Detect which cell encompasses the target text, then output its (x, y) center coordinate. 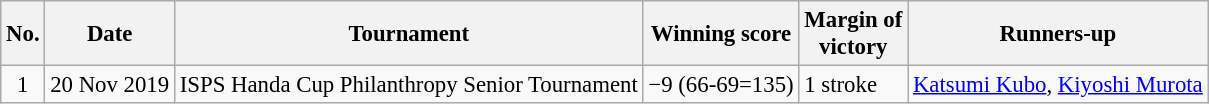
−9 (66-69=135) (721, 85)
20 Nov 2019 (110, 85)
ISPS Handa Cup Philanthropy Senior Tournament (408, 85)
Winning score (721, 34)
1 (23, 85)
No. (23, 34)
Tournament (408, 34)
Date (110, 34)
Runners-up (1058, 34)
1 stroke (854, 85)
Margin ofvictory (854, 34)
Katsumi Kubo, Kiyoshi Murota (1058, 85)
